Return the [x, y] coordinate for the center point of the cell that contains the specified text.  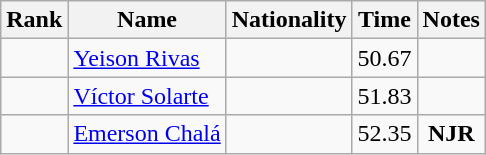
NJR [451, 134]
51.83 [384, 96]
Yeison Rivas [147, 58]
Emerson Chalá [147, 134]
Rank [34, 20]
52.35 [384, 134]
Nationality [289, 20]
Name [147, 20]
Víctor Solarte [147, 96]
Time [384, 20]
50.67 [384, 58]
Notes [451, 20]
